Find where the given text appears and provide that cell's center as (X, Y) coordinate. 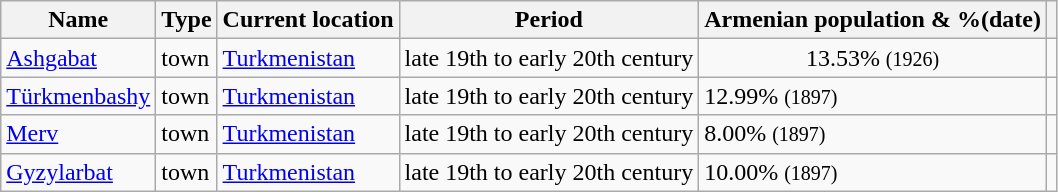
Type (186, 20)
Current location (308, 20)
8.00% (1897) (873, 134)
Gyzylarbat (78, 172)
Armenian population & %(date) (873, 20)
Name (78, 20)
Ashgabat (78, 58)
Period (549, 20)
Türkmenbashy (78, 96)
10.00% (1897) (873, 172)
Merv (78, 134)
13.53% (1926) (873, 58)
12.99% (1897) (873, 96)
